Output the [X, Y] coordinate of the center of the cell containing the given text.  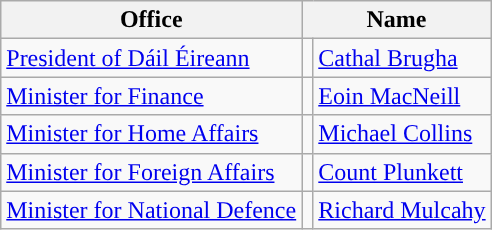
Cathal Brugha [402, 58]
Minister for Home Affairs [152, 134]
President of Dáil Éireann [152, 58]
Office [152, 20]
Minister for Finance [152, 96]
Michael Collins [402, 134]
Count Plunkett [402, 172]
Eoin MacNeill [402, 96]
Name [396, 20]
Richard Mulcahy [402, 210]
Minister for Foreign Affairs [152, 172]
Minister for National Defence [152, 210]
